Identify which cell holds the provided text, then report its (x, y) central coordinate. 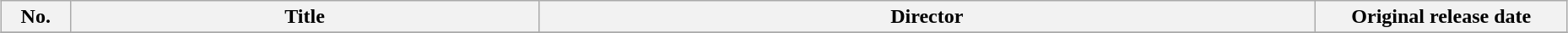
Title (305, 17)
Director (927, 17)
Original release date (1441, 17)
No. (35, 17)
